Pinpoint the cell where the given text exists, returning its (X, Y) midpoint coordinate. 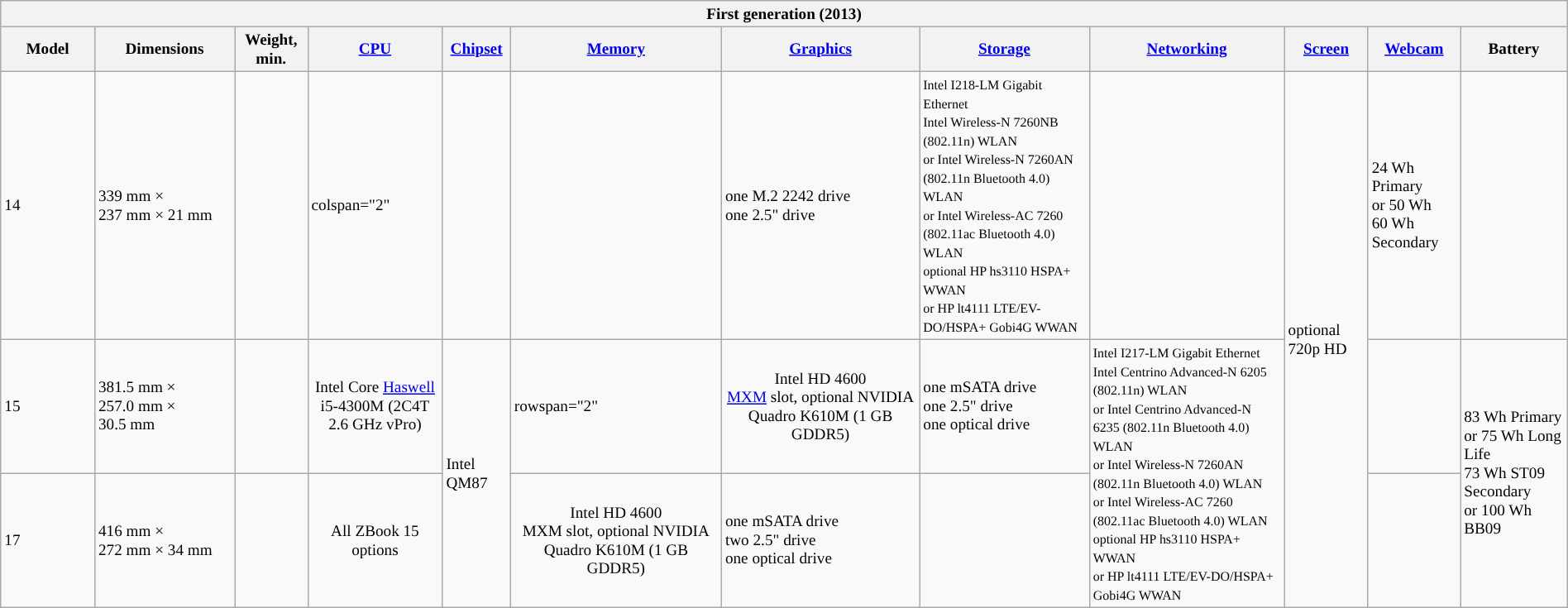
Networking (1187, 49)
83 Wh Primaryor 75 Wh Long Life73 Wh ST09 Secondaryor 100 Wh BB09 (1514, 473)
one M.2 2242 driveone 2.5" drive (820, 205)
Screen (1327, 49)
one mSATA drivetwo 2.5" driveone optical drive (820, 541)
Weight, min. (271, 49)
14 (48, 205)
416 mm × 272 mm × 34 mm (164, 541)
339 mm × 237 mm × 21 mm (164, 205)
17 (48, 541)
381.5 mm × 257.0 mm × 30.5 mm (164, 406)
Model (48, 49)
Memory (615, 49)
24 Wh Primaryor 50 Wh60 Wh Secondary (1414, 205)
Battery (1514, 49)
Storage (1004, 49)
colspan="2" (375, 205)
Chipset (476, 49)
Graphics (820, 49)
Intel QM87 (476, 473)
CPU (375, 49)
optional 720p HD (1327, 339)
Intel Core Haswelli5-4300M (2C4T 2.6 GHz vPro) (375, 406)
one mSATA driveone 2.5" driveone optical drive (1004, 406)
First generation (2013) (784, 14)
rowspan="2" (615, 406)
Webcam (1414, 49)
15 (48, 406)
Dimensions (164, 49)
All ZBook 15 options (375, 541)
